Provide the (X, Y) coordinate of the cell's center where the given text is located.  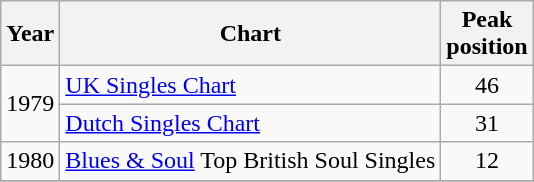
12 (487, 161)
Dutch Singles Chart (250, 123)
Peakposition (487, 34)
1980 (30, 161)
Blues & Soul Top British Soul Singles (250, 161)
1979 (30, 104)
31 (487, 123)
Year (30, 34)
Chart (250, 34)
46 (487, 85)
UK Singles Chart (250, 85)
